Locate the cell with the specified text and output its (X, Y) center coordinate. 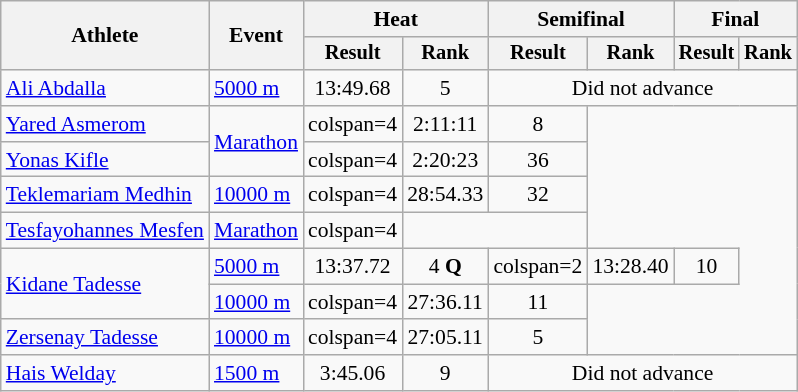
2:11:11 (445, 124)
27:05.11 (445, 338)
colspan=2 (538, 267)
13:37.72 (352, 267)
4 Q (445, 267)
28:54.33 (445, 195)
13:28.40 (630, 267)
Event (256, 36)
Ali Abdalla (105, 88)
Teklemariam Medhin (105, 195)
2:20:23 (445, 160)
Kidane Tadesse (105, 284)
3:45.06 (352, 373)
9 (445, 373)
Heat (396, 19)
1500 m (256, 373)
Yonas Kifle (105, 160)
32 (538, 195)
8 (538, 124)
Hais Welday (105, 373)
Yared Asmerom (105, 124)
Tesfayohannes Mesfen (105, 231)
11 (538, 302)
36 (538, 160)
Zersenay Tadesse (105, 338)
Semifinal (580, 19)
13:49.68 (352, 88)
27:36.11 (445, 302)
Athlete (105, 36)
10 (707, 267)
Final (736, 19)
